Determine the (X, Y) coordinate at the center of the cell enclosing the given text.  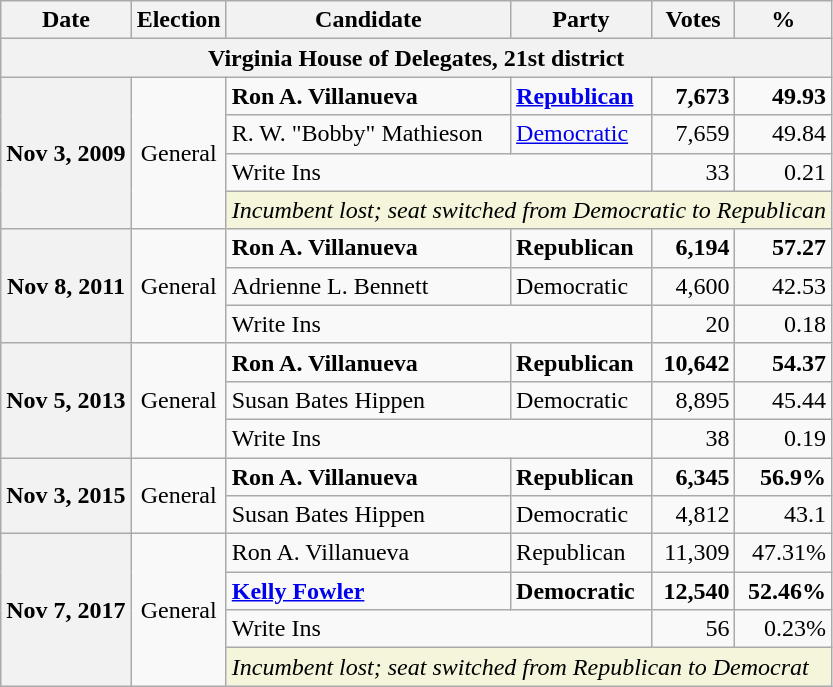
4,812 (693, 515)
Incumbent lost; seat switched from Democratic to Republican (528, 210)
7,673 (693, 96)
Nov 5, 2013 (66, 400)
% (784, 20)
Nov 7, 2017 (66, 610)
4,600 (693, 286)
Nov 3, 2015 (66, 496)
Nov 8, 2011 (66, 286)
11,309 (693, 553)
47.31% (784, 553)
54.37 (784, 362)
43.1 (784, 515)
6,194 (693, 248)
49.84 (784, 134)
56 (693, 629)
7,659 (693, 134)
49.93 (784, 96)
Votes (693, 20)
Virginia House of Delegates, 21st district (416, 58)
33 (693, 172)
Kelly Fowler (368, 591)
52.46% (784, 591)
0.18 (784, 324)
0.19 (784, 438)
Incumbent lost; seat switched from Republican to Democrat (528, 667)
Election (178, 20)
Candidate (368, 20)
R. W. "Bobby" Mathieson (368, 134)
0.23% (784, 629)
12,540 (693, 591)
42.53 (784, 286)
38 (693, 438)
56.9% (784, 477)
Date (66, 20)
0.21 (784, 172)
10,642 (693, 362)
Adrienne L. Bennett (368, 286)
57.27 (784, 248)
6,345 (693, 477)
Party (582, 20)
20 (693, 324)
45.44 (784, 400)
8,895 (693, 400)
Nov 3, 2009 (66, 153)
